Return the [x, y] coordinate for the center point of the cell that contains the specified text.  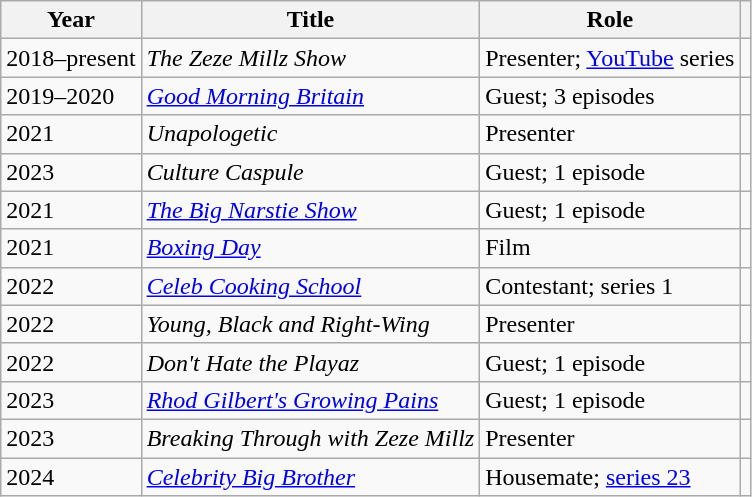
Rhod Gilbert's Growing Pains [310, 400]
The Big Narstie Show [310, 210]
2024 [71, 477]
Celeb Cooking School [310, 286]
Contestant; series 1 [610, 286]
Boxing Day [310, 248]
The Zeze Millz Show [310, 58]
Housemate; series 23 [610, 477]
Guest; 3 episodes [610, 96]
Year [71, 20]
Culture Caspule [310, 172]
Good Morning Britain [310, 96]
Presenter; YouTube series [610, 58]
Role [610, 20]
Young, Black and Right-Wing [310, 324]
Celebrity Big Brother [310, 477]
Film [610, 248]
Title [310, 20]
Don't Hate the Playaz [310, 362]
Breaking Through with Zeze Millz [310, 438]
2018–present [71, 58]
Unapologetic [310, 134]
2019–2020 [71, 96]
